For the text-containing cell, return its midpoint in [X, Y] coordinate format. 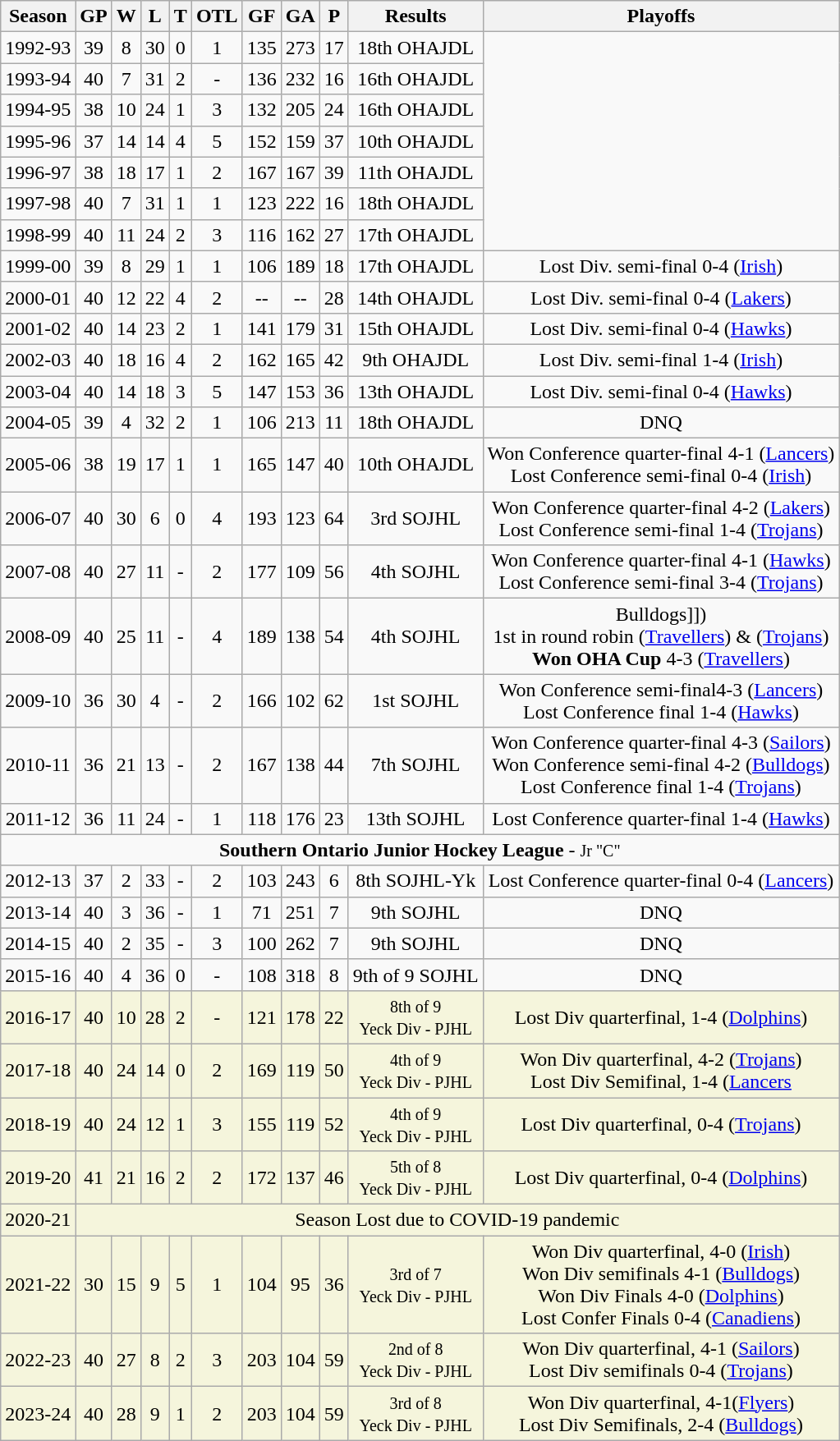
1995-96 [38, 141]
179 [301, 328]
Won Conference quarter-final 4-3 (Sailors)Won Conference semi-final 4-2 (Bulldogs)Lost Conference final 1-4 (Trojans) [661, 765]
GF [261, 16]
2023-24 [38, 1414]
141 [261, 328]
14th OHAJDL [415, 297]
62 [333, 701]
251 [301, 912]
1996-97 [38, 172]
9th OHAJDL [415, 360]
1999-00 [38, 266]
8th SOJHL-Yk [415, 881]
102 [301, 701]
2013-14 [38, 912]
2003-04 [38, 392]
95 [301, 1284]
35 [154, 943]
136 [261, 79]
33 [154, 881]
205 [301, 110]
135 [261, 48]
25 [126, 636]
137 [301, 1177]
2018-19 [38, 1123]
109 [301, 571]
Lost Div quarterfinal, 1-4 (Dolphins) [661, 1017]
318 [301, 975]
Won Conference quarter-final 4-1 (Hawks)Lost Conference semi-final 3-4 (Trojans) [661, 571]
8th of 9Yeck Div - PJHL [415, 1017]
52 [333, 1123]
Won Div quarterfinal, 4-1(Flyers)Lost Div Semifinals, 2-4 (Bulldogs) [661, 1414]
13 [154, 765]
Lost Div. semi-final 0-4 (Irish) [661, 266]
155 [261, 1123]
1994-95 [38, 110]
T [181, 16]
213 [301, 423]
44 [333, 765]
118 [261, 819]
1993-94 [38, 79]
2006-07 [38, 519]
2005-06 [38, 465]
Won Div quarterfinal, 4-1 (Sailors)Lost Div semifinals 0-4 (Trojans) [661, 1360]
2012-13 [38, 881]
152 [261, 141]
2015-16 [38, 975]
2009-10 [38, 701]
1998-99 [38, 235]
Season Lost due to COVID-19 pandemic [457, 1220]
153 [301, 392]
13th SOJHL [415, 819]
Lost Div quarterfinal, 0-4 (Trojans) [661, 1123]
Lost Div quarterfinal, 0-4 (Dolphins) [661, 1177]
116 [261, 235]
2010-11 [38, 765]
108 [261, 975]
2017-18 [38, 1071]
Won Conference semi-final4-3 (Lancers)Lost Conference final 1-4 (Hawks) [661, 701]
2nd of 8Yeck Div - PJHL [415, 1360]
2022-23 [38, 1360]
103 [261, 881]
177 [261, 571]
46 [333, 1177]
100 [261, 943]
222 [301, 204]
2019-20 [38, 1177]
15 [126, 1284]
7th SOJHL [415, 765]
13th OHAJDL [415, 392]
178 [301, 1017]
50 [333, 1071]
15th OHAJDL [415, 328]
2007-08 [38, 571]
2008-09 [38, 636]
172 [261, 1177]
3rd of 8Yeck Div - PJHL [415, 1414]
41 [94, 1177]
OTL [217, 16]
2004-05 [38, 423]
32 [154, 423]
54 [333, 636]
169 [261, 1071]
Results [415, 16]
Bulldogs]])1st in round robin (Travellers) & (Trojans)Won OHA Cup 4-3 (Travellers) [661, 636]
159 [301, 141]
Season [38, 16]
71 [261, 912]
2002-03 [38, 360]
2020-21 [38, 1220]
Won Conference quarter-final 4-2 (Lakers)Lost Conference semi-final 1-4 (Trojans) [661, 519]
3rd of 7Yeck Div - PJHL [415, 1284]
Playoffs [661, 16]
GA [301, 16]
166 [261, 701]
Won Div quarterfinal, 4-2 (Trojans)Lost Div Semifinal, 1-4 (Lancers [661, 1071]
2011-12 [38, 819]
19 [126, 465]
262 [301, 943]
2021-22 [38, 1284]
3rd SOJHL [415, 519]
Lost Conference quarter-final 1-4 (Hawks) [661, 819]
1997-98 [38, 204]
121 [261, 1017]
29 [154, 266]
5th of 8Yeck Div - PJHL [415, 1177]
232 [301, 79]
Lost Conference quarter-final 0-4 (Lancers) [661, 881]
11th OHAJDL [415, 172]
2014-15 [38, 943]
56 [333, 571]
GP [94, 16]
273 [301, 48]
1992-93 [38, 48]
2016-17 [38, 1017]
243 [301, 881]
P [333, 16]
176 [301, 819]
Lost Div. semi-final 1-4 (Irish) [661, 360]
2001-02 [38, 328]
2000-01 [38, 297]
Southern Ontario Junior Hockey League - Jr "C" [420, 850]
Won Conference quarter-final 4-1 (Lancers)Lost Conference semi-final 0-4 (Irish) [661, 465]
193 [261, 519]
Won Div quarterfinal, 4-0 (Irish)Won Div semifinals 4-1 (Bulldogs)Won Div Finals 4-0 (Dolphins)Lost Confer Finals 0-4 (Canadiens) [661, 1284]
Lost Div. semi-final 0-4 (Lakers) [661, 297]
L [154, 16]
1st SOJHL [415, 701]
42 [333, 360]
64 [333, 519]
132 [261, 110]
W [126, 16]
9th of 9 SOJHL [415, 975]
